Search for the cell housing the specified text and yield its (x, y) center coordinate. 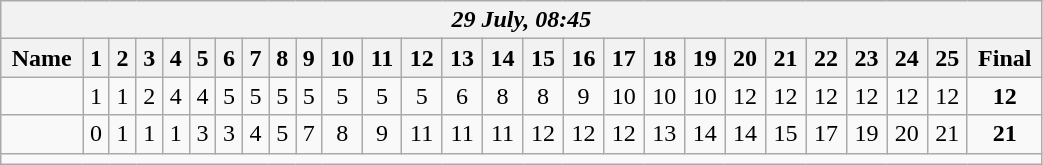
0 (96, 134)
18 (664, 58)
25 (947, 58)
23 (866, 58)
22 (826, 58)
Name (42, 58)
24 (907, 58)
Final (1004, 58)
16 (583, 58)
29 July, 08:45 (522, 20)
